Identify which cell holds the provided text, then report its (X, Y) central coordinate. 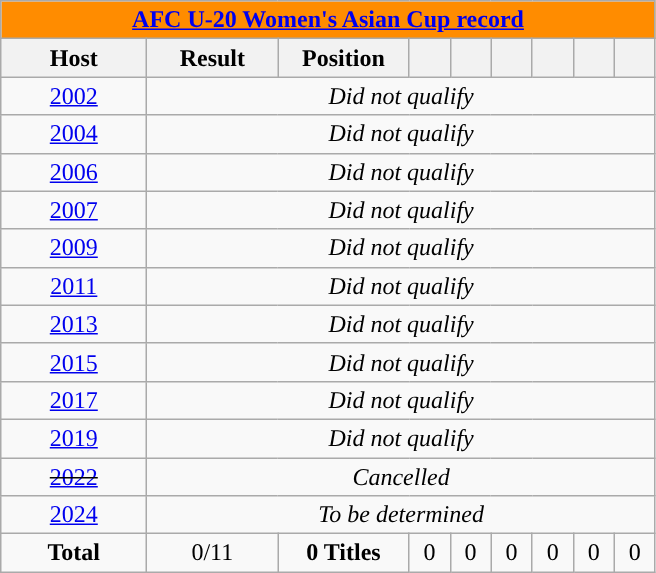
2004 (74, 134)
Total (74, 553)
AFC U-20 Women's Asian Cup record (328, 20)
Cancelled (401, 477)
2015 (74, 362)
2013 (74, 324)
0 Titles (344, 553)
2017 (74, 400)
0/11 (212, 553)
2002 (74, 96)
2022 (74, 477)
2019 (74, 438)
Position (344, 58)
Result (212, 58)
2006 (74, 172)
2009 (74, 248)
2024 (74, 515)
To be determined (401, 515)
2011 (74, 286)
2007 (74, 210)
Host (74, 58)
